Scan for the cell matching the given text and deliver its (x, y) coordinate at center. 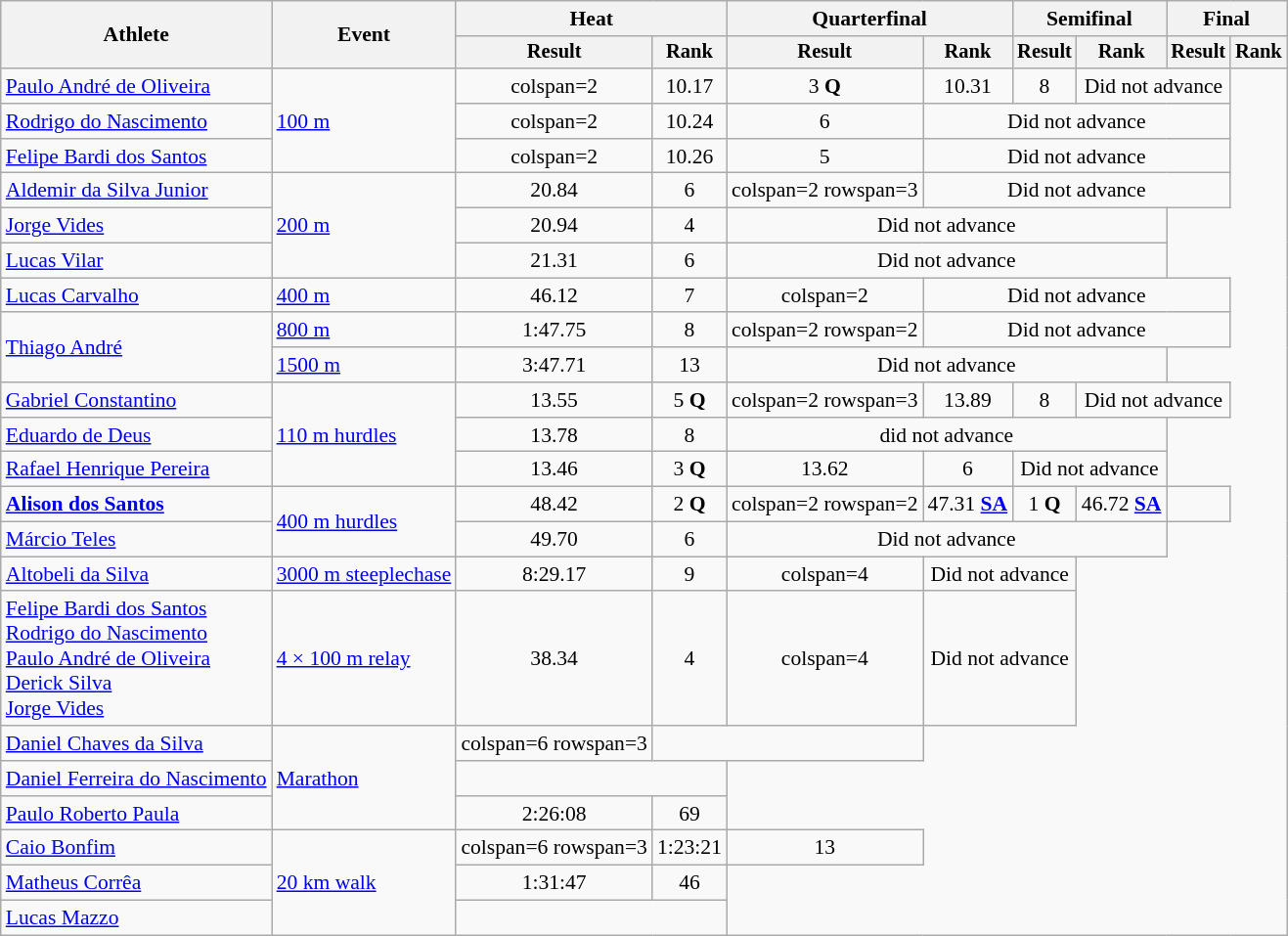
Lucas Carvalho (137, 295)
1500 m (364, 365)
4 × 100 m relay (364, 659)
5 (825, 156)
13.89 (968, 400)
did not advance (947, 435)
10.31 (968, 86)
Caio Bonfim (137, 848)
5 Q (689, 400)
10.24 (689, 121)
Eduardo de Deus (137, 435)
Paulo André de Oliveira (137, 86)
13.62 (825, 469)
400 m hurdles (364, 522)
Rafael Henrique Pereira (137, 469)
Athlete (137, 35)
2:26:08 (554, 814)
Gabriel Constantino (137, 400)
47.31 SA (968, 505)
9 (689, 574)
38.34 (554, 659)
Thiago André (137, 348)
1:31:47 (554, 883)
10.26 (689, 156)
13.46 (554, 469)
Felipe Bardi dos Santos (137, 156)
Lucas Mazzo (137, 918)
46.12 (554, 295)
7 (689, 295)
Quarterfinal (869, 19)
Márcio Teles (137, 540)
Aldemir da Silva Junior (137, 191)
3000 m steeplechase (364, 574)
Semifinal (1089, 19)
Lucas Vilar (137, 261)
Event (364, 35)
48.42 (554, 505)
1 Q (1044, 505)
46 (689, 883)
69 (689, 814)
110 m hurdles (364, 434)
20.94 (554, 226)
800 m (364, 331)
2 Q (689, 505)
Heat (591, 19)
Marathon (364, 779)
Altobeli da Silva (137, 574)
10.17 (689, 86)
8:29.17 (554, 574)
Paulo Roberto Paula (137, 814)
1:23:21 (689, 848)
13.78 (554, 435)
100 m (364, 121)
20 km walk (364, 882)
49.70 (554, 540)
21.31 (554, 261)
Alison dos Santos (137, 505)
Jorge Vides (137, 226)
Felipe Bardi dos SantosRodrigo do NascimentoPaulo André de OliveiraDerick SilvaJorge Vides (137, 659)
1:47.75 (554, 331)
Daniel Ferreira do Nascimento (137, 779)
200 m (364, 225)
Matheus Corrêa (137, 883)
400 m (364, 295)
3:47.71 (554, 365)
13.55 (554, 400)
20.84 (554, 191)
Final (1226, 19)
Daniel Chaves da Silva (137, 743)
Rodrigo do Nascimento (137, 121)
46.72 SA (1122, 505)
